From the cell containing the given text, extract its center point as [X, Y] coordinate. 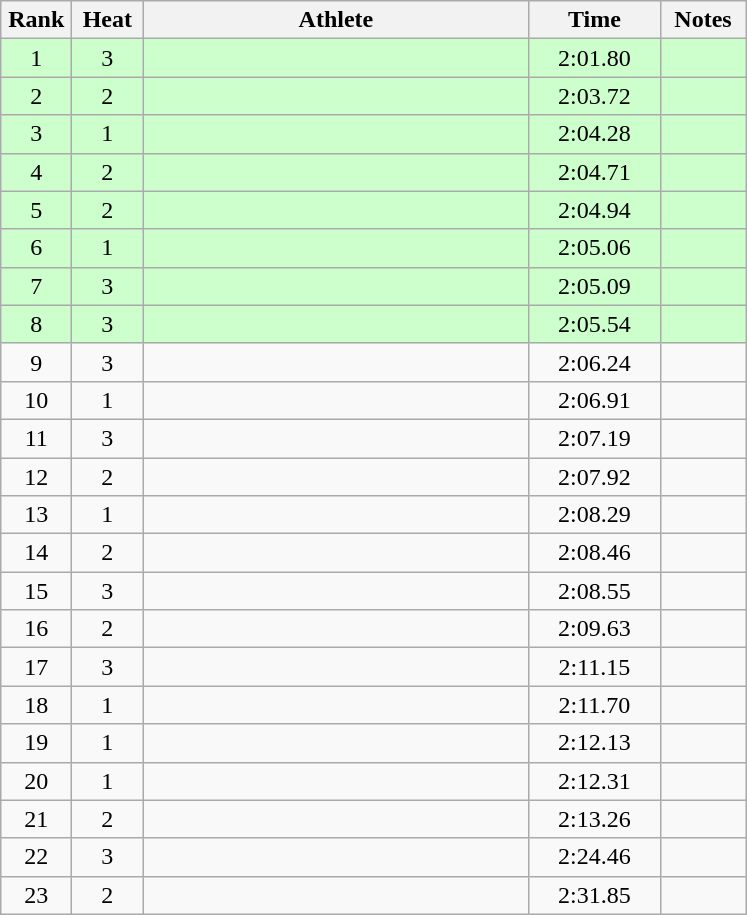
8 [36, 324]
Rank [36, 20]
23 [36, 895]
2:05.54 [594, 324]
7 [36, 286]
Time [594, 20]
2:05.06 [594, 248]
17 [36, 667]
2:06.91 [594, 400]
2:07.92 [594, 477]
2:24.46 [594, 857]
2:01.80 [594, 58]
16 [36, 629]
2:08.29 [594, 515]
10 [36, 400]
2:08.46 [594, 553]
20 [36, 781]
2:11.15 [594, 667]
5 [36, 210]
2:12.13 [594, 743]
2:07.19 [594, 438]
12 [36, 477]
2:05.09 [594, 286]
2:13.26 [594, 819]
Notes [703, 20]
6 [36, 248]
13 [36, 515]
2:04.94 [594, 210]
4 [36, 172]
Athlete [336, 20]
19 [36, 743]
2:09.63 [594, 629]
2:04.28 [594, 134]
2:12.31 [594, 781]
Heat [108, 20]
2:04.71 [594, 172]
11 [36, 438]
22 [36, 857]
21 [36, 819]
14 [36, 553]
2:08.55 [594, 591]
2:03.72 [594, 96]
2:11.70 [594, 705]
2:31.85 [594, 895]
2:06.24 [594, 362]
9 [36, 362]
15 [36, 591]
18 [36, 705]
